Identify which cell holds the provided text, then report its [x, y] central coordinate. 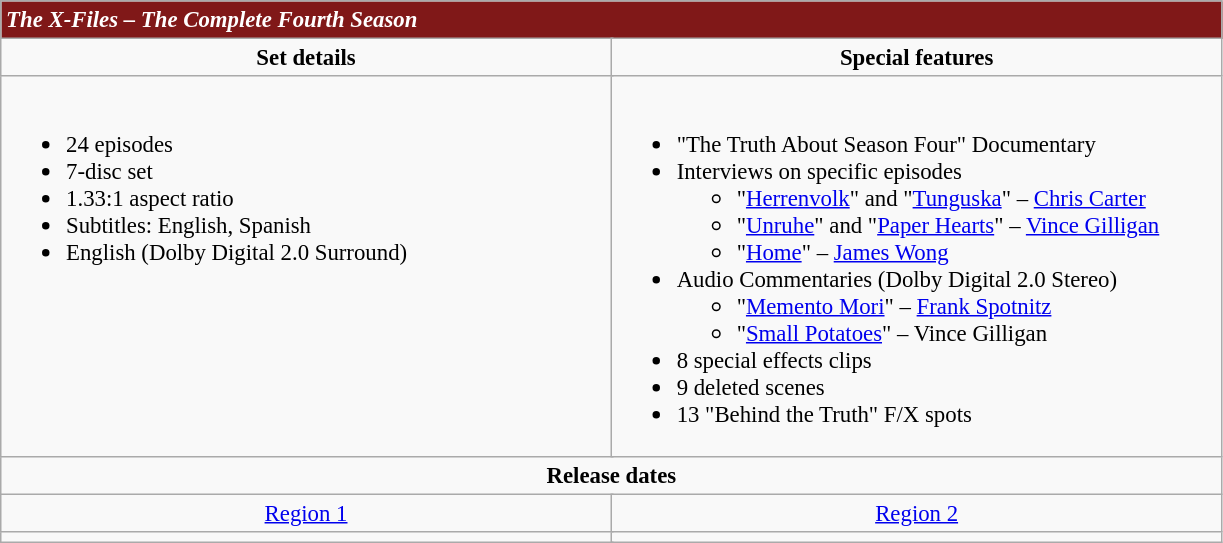
24 episodes7-disc set1.33:1 aspect ratioSubtitles: English, SpanishEnglish (Dolby Digital 2.0 Surround) [306, 266]
Region 1 [306, 513]
Release dates [612, 475]
Special features [916, 58]
Region 2 [916, 513]
The X-Files – The Complete Fourth Season [612, 20]
Set details [306, 58]
